Extract the [x, y] coordinate from the center of the cell holding the provided text.  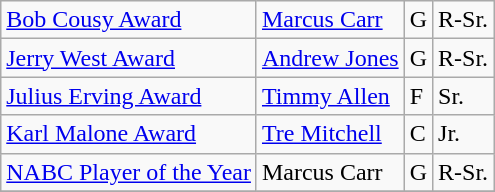
Tre Mitchell [330, 134]
Andrew Jones [330, 58]
C [418, 134]
Timmy Allen [330, 96]
Jerry West Award [129, 58]
Sr. [464, 96]
Julius Erving Award [129, 96]
Jr. [464, 134]
Karl Malone Award [129, 134]
F [418, 96]
Bob Cousy Award [129, 20]
NABC Player of the Year [129, 172]
